Identify which cell holds the provided text, then report its (X, Y) central coordinate. 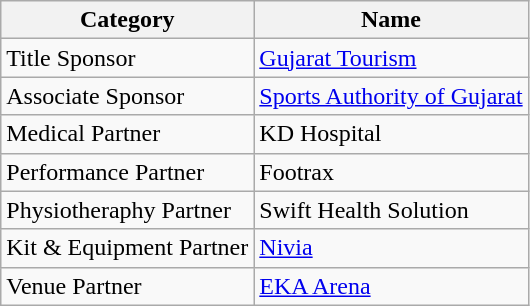
Kit & Equipment Partner (128, 248)
Gujarat Tourism (391, 58)
Footrax (391, 172)
Nivia (391, 248)
KD Hospital (391, 134)
Name (391, 20)
Medical Partner (128, 134)
Physiotheraphy Partner (128, 210)
Swift Health Solution (391, 210)
Category (128, 20)
Associate Sponsor (128, 96)
Performance Partner (128, 172)
Venue Partner (128, 286)
Title Sponsor (128, 58)
Sports Authority of Gujarat (391, 96)
EKA Arena (391, 286)
